Search for the cell housing the specified text and yield its (x, y) center coordinate. 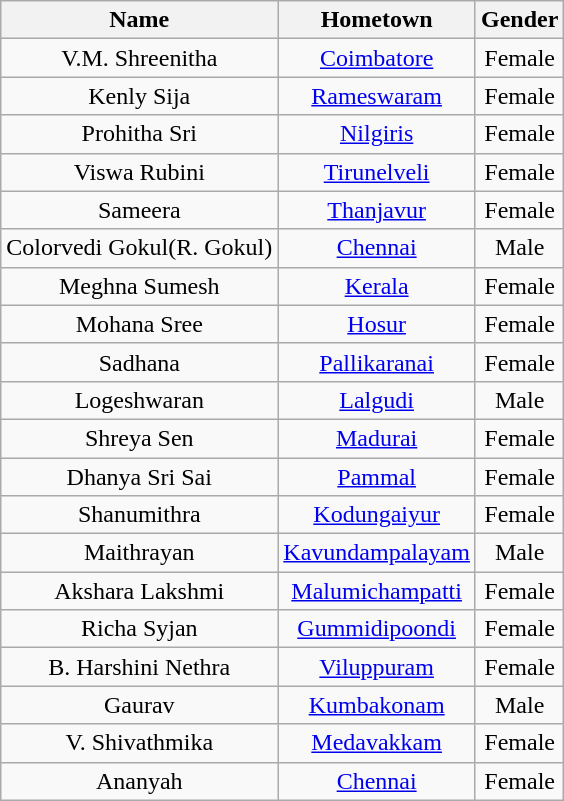
V.M. Shreenitha (140, 58)
Gaurav (140, 705)
Kodungaiyur (377, 515)
Sadhana (140, 362)
Nilgiris (377, 134)
Maithrayan (140, 553)
Sameera (140, 210)
Coimbatore (377, 58)
Meghna Sumesh (140, 286)
Gummidipoondi (377, 629)
Lalgudi (377, 400)
B. Harshini Nethra (140, 667)
Rameswaram (377, 96)
Dhanya Sri Sai (140, 477)
Madurai (377, 438)
Tirunelveli (377, 172)
Viluppuram (377, 667)
Hometown (377, 20)
Thanjavur (377, 210)
Kumbakonam (377, 705)
Kerala (377, 286)
Malumichampatti (377, 591)
Name (140, 20)
Hosur (377, 324)
Viswa Rubini (140, 172)
Richa Syjan (140, 629)
Logeshwaran (140, 400)
Pallikaranai (377, 362)
Medavakkam (377, 743)
Prohitha Sri (140, 134)
V. Shivathmika (140, 743)
Shreya Sen (140, 438)
Mohana Sree (140, 324)
Colorvedi Gokul(R. Gokul) (140, 248)
Ananyah (140, 781)
Shanumithra (140, 515)
Akshara Lakshmi (140, 591)
Kenly Sija (140, 96)
Pammal (377, 477)
Kavundampalayam (377, 553)
Gender (519, 20)
